Output the (X, Y) coordinate of the center of the cell containing the given text.  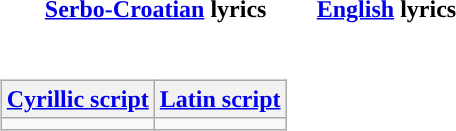
Cyrillic script (78, 99)
Latin script (220, 99)
